From the cell containing the given text, extract its center point as (x, y) coordinate. 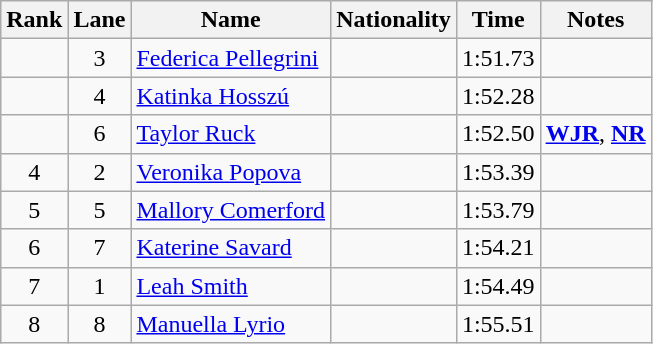
Rank (34, 20)
1:53.39 (498, 172)
3 (100, 58)
1:54.49 (498, 286)
Katerine Savard (231, 248)
Veronika Popova (231, 172)
Mallory Comerford (231, 210)
Federica Pellegrini (231, 58)
1:54.21 (498, 248)
WJR, NR (596, 134)
1 (100, 286)
Nationality (394, 20)
1:53.79 (498, 210)
2 (100, 172)
Manuella Lyrio (231, 324)
1:52.28 (498, 96)
Notes (596, 20)
1:52.50 (498, 134)
Time (498, 20)
1:51.73 (498, 58)
Name (231, 20)
Taylor Ruck (231, 134)
Lane (100, 20)
Katinka Hosszú (231, 96)
Leah Smith (231, 286)
1:55.51 (498, 324)
